Detect which cell encompasses the target text, then output its (x, y) center coordinate. 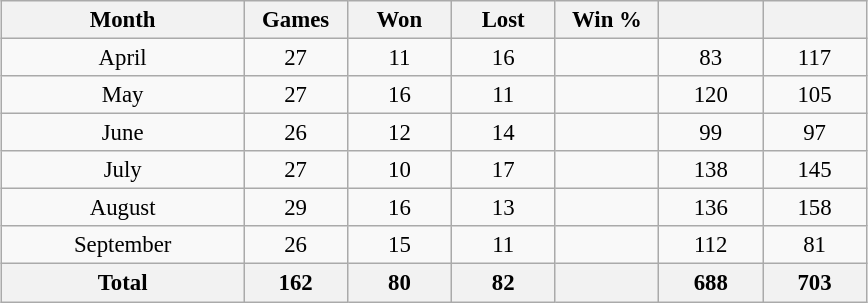
May (123, 95)
Won (399, 20)
81 (815, 245)
83 (711, 57)
10 (399, 170)
13 (503, 208)
138 (711, 170)
Win % (607, 20)
September (123, 245)
July (123, 170)
June (123, 133)
80 (399, 283)
97 (815, 133)
29 (296, 208)
15 (399, 245)
Total (123, 283)
14 (503, 133)
99 (711, 133)
Lost (503, 20)
12 (399, 133)
162 (296, 283)
120 (711, 95)
Month (123, 20)
April (123, 57)
117 (815, 57)
136 (711, 208)
688 (711, 283)
158 (815, 208)
105 (815, 95)
Games (296, 20)
17 (503, 170)
703 (815, 283)
112 (711, 245)
August (123, 208)
82 (503, 283)
145 (815, 170)
